Pinpoint the cell where the given text exists, returning its (X, Y) midpoint coordinate. 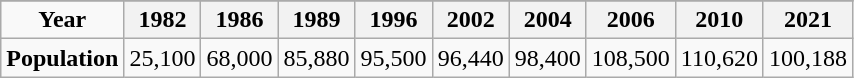
1986 (240, 20)
2004 (548, 20)
108,500 (630, 58)
98,400 (548, 58)
1982 (162, 20)
2010 (719, 20)
110,620 (719, 58)
85,880 (316, 58)
Population (62, 58)
1996 (394, 20)
68,000 (240, 58)
1989 (316, 20)
2021 (808, 20)
2006 (630, 20)
100,188 (808, 58)
2002 (470, 20)
95,500 (394, 58)
25,100 (162, 58)
96,440 (470, 58)
Year (62, 20)
